Pinpoint the cell where the given text exists, returning its [X, Y] midpoint coordinate. 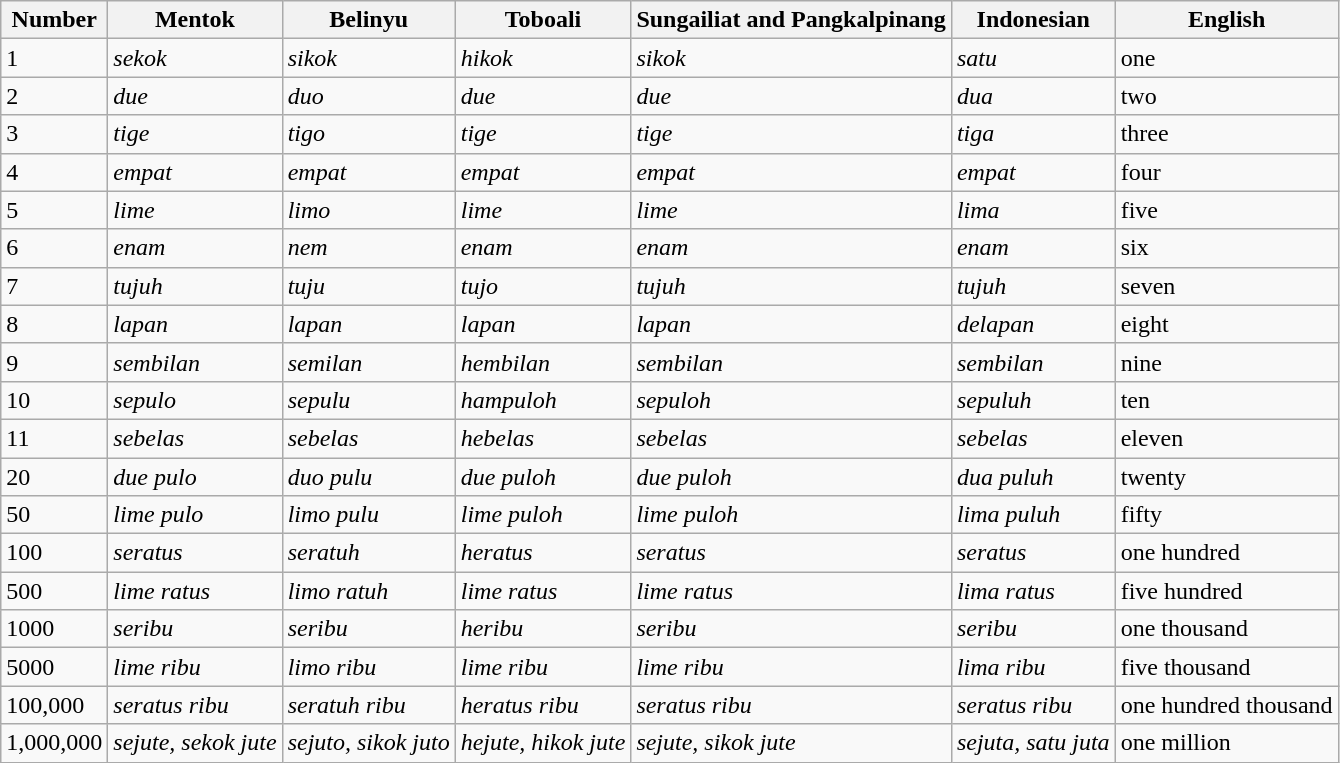
sejuta, satu juta [1033, 743]
limo ribu [368, 667]
five [1226, 210]
lime pulo [195, 515]
English [1226, 20]
duo [368, 96]
Toboali [543, 20]
duo pulu [368, 477]
1000 [54, 629]
one hundred thousand [1226, 705]
fifty [1226, 515]
seratuh ribu [368, 705]
limo [368, 210]
sepuloh [792, 400]
delapan [1033, 324]
satu [1033, 58]
3 [54, 134]
three [1226, 134]
tujo [543, 286]
one [1226, 58]
lima ratus [1033, 591]
1,000,000 [54, 743]
lima [1033, 210]
two [1226, 96]
semilan [368, 362]
seratuh [368, 553]
eleven [1226, 438]
sepuluh [1033, 400]
heratus ribu [543, 705]
seven [1226, 286]
2 [54, 96]
8 [54, 324]
hebelas [543, 438]
lima ribu [1033, 667]
sepulu [368, 400]
9 [54, 362]
one million [1226, 743]
50 [54, 515]
five hundred [1226, 591]
tiga [1033, 134]
tuju [368, 286]
Belinyu [368, 20]
11 [54, 438]
limo pulu [368, 515]
six [1226, 248]
500 [54, 591]
lima puluh [1033, 515]
hampuloh [543, 400]
five thousand [1226, 667]
Sungailiat and Pangkalpinang [792, 20]
hembilan [543, 362]
heratus [543, 553]
Number [54, 20]
6 [54, 248]
sejuto, sikok juto [368, 743]
20 [54, 477]
nine [1226, 362]
hejute, hikok jute [543, 743]
ten [1226, 400]
twenty [1226, 477]
tigo [368, 134]
sepulo [195, 400]
due pulo [195, 477]
sejute, sikok jute [792, 743]
dua puluh [1033, 477]
eight [1226, 324]
Mentok [195, 20]
10 [54, 400]
nem [368, 248]
4 [54, 172]
5000 [54, 667]
four [1226, 172]
hikok [543, 58]
Indonesian [1033, 20]
heribu [543, 629]
7 [54, 286]
one thousand [1226, 629]
100 [54, 553]
100,000 [54, 705]
limo ratuh [368, 591]
sekok [195, 58]
one hundred [1226, 553]
5 [54, 210]
dua [1033, 96]
1 [54, 58]
sejute, sekok jute [195, 743]
